Identify which cell holds the provided text, then report its (X, Y) central coordinate. 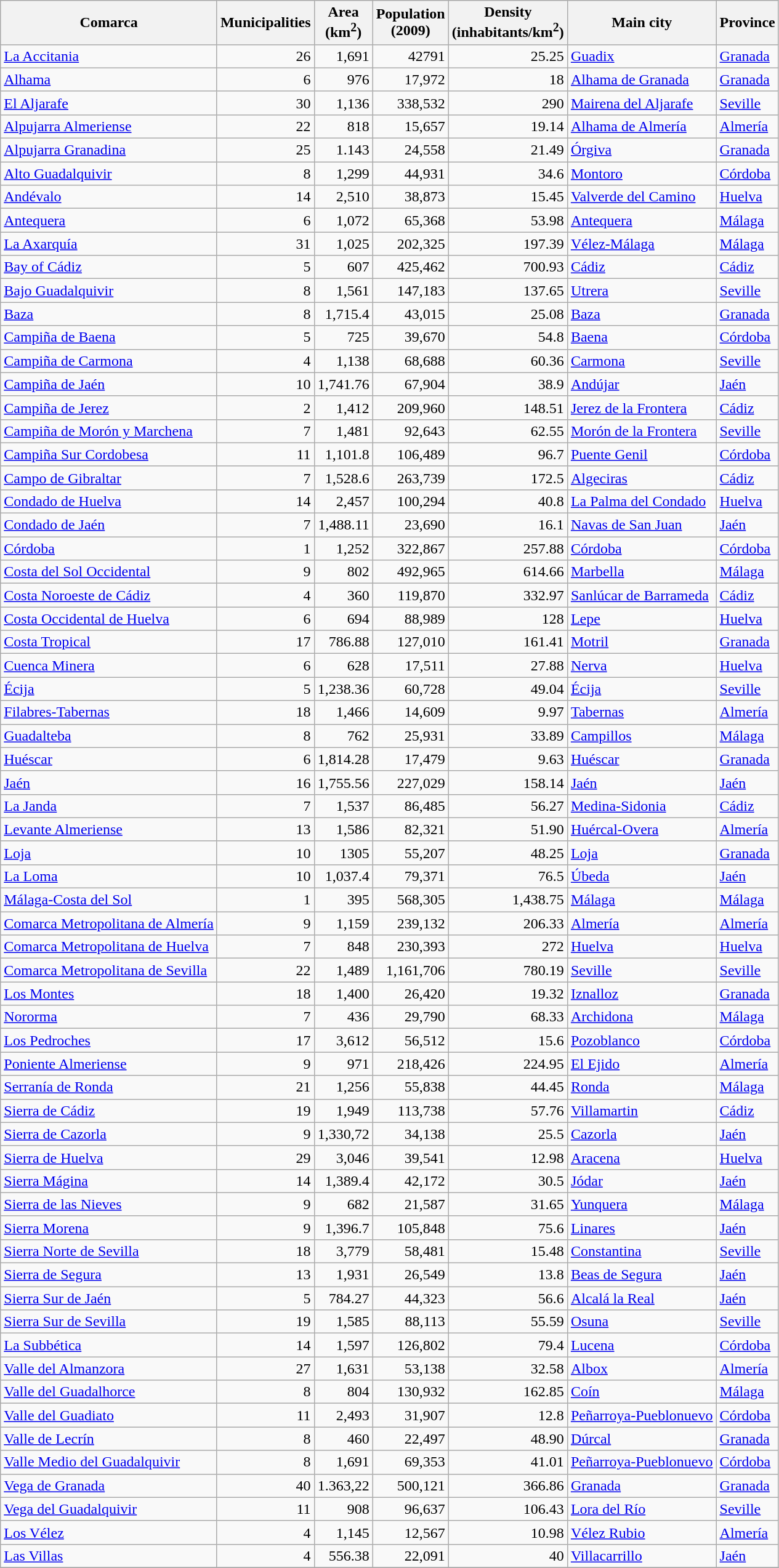
60.36 (507, 361)
22,497 (410, 1439)
54.8 (507, 337)
12.8 (507, 1415)
3,046 (344, 1157)
106,489 (410, 454)
9.63 (507, 759)
16.1 (507, 525)
272 (507, 947)
Mairena del Aljarafe (642, 103)
29 (265, 1157)
162.85 (507, 1392)
Linares (642, 1228)
105,848 (410, 1228)
2 (265, 408)
16 (265, 782)
62.55 (507, 431)
784.27 (344, 1298)
425,462 (410, 267)
Sierra de Huelva (109, 1157)
436 (344, 1017)
15,657 (410, 126)
206.33 (507, 923)
556.38 (344, 1556)
Alhama (109, 79)
Guadix (642, 56)
53,138 (410, 1369)
804 (344, 1392)
Cazorla (642, 1134)
1,488.11 (344, 525)
40.8 (507, 501)
21,587 (410, 1204)
39,670 (410, 337)
Coín (642, 1392)
38,873 (410, 197)
26,420 (410, 994)
Vélez Rubio (642, 1532)
Algeciras (642, 478)
10.98 (507, 1532)
607 (344, 267)
Yunquera (642, 1204)
Sierra de Cádiz (109, 1111)
Campiña de Jaén (109, 384)
Medina-Sidonia (642, 806)
31 (265, 244)
17,972 (410, 79)
257.88 (507, 549)
Population(2009) (410, 23)
227,029 (410, 782)
Huércal-Overa (642, 829)
3,612 (344, 1040)
67,904 (410, 384)
42,172 (410, 1181)
Lepe (642, 619)
25.08 (507, 314)
La Loma (109, 876)
Municipalities (265, 23)
68.33 (507, 1017)
1,256 (344, 1087)
Villamartin (642, 1111)
Osuna (642, 1322)
818 (344, 126)
1,949 (344, 1111)
Campiña Sur Cordobesa (109, 454)
1,561 (344, 291)
1,299 (344, 174)
19.32 (507, 994)
Campiña de Carmona (109, 361)
1,931 (344, 1275)
Lucena (642, 1345)
30 (265, 103)
1,396.7 (344, 1228)
Archidona (642, 1017)
1,412 (344, 408)
161.41 (507, 642)
Guadalteba (109, 736)
100,294 (410, 501)
68,688 (410, 361)
30.5 (507, 1181)
Úbeda (642, 876)
113,738 (410, 1111)
614.66 (507, 572)
366.86 (507, 1486)
Campo de Gibraltar (109, 478)
Villacarrillo (642, 1556)
Density(inhabitants/km2) (507, 23)
55,207 (410, 853)
Sierra de Cazorla (109, 1134)
48.25 (507, 853)
Puente Genil (642, 454)
971 (344, 1064)
Campillos (642, 736)
Sierra de Segura (109, 1275)
Alhama de Almería (642, 126)
65,368 (410, 220)
79,371 (410, 876)
Comarca (109, 23)
Jódar (642, 1181)
Vélez-Málaga (642, 244)
197.39 (507, 244)
Los Vélez (109, 1532)
Málaga-Costa del Sol (109, 900)
224.95 (507, 1064)
Sierra Sur de Jaén (109, 1298)
Vega del Guadalquivir (109, 1509)
Marbella (642, 572)
Los Montes (109, 994)
55,838 (410, 1087)
56.27 (507, 806)
Campiña de Jerez (109, 408)
1,161,706 (410, 970)
725 (344, 337)
1,145 (344, 1532)
51.90 (507, 829)
Constantina (642, 1251)
42791 (410, 56)
Pozoblanco (642, 1040)
El Aljarafe (109, 103)
Valle de Lecrín (109, 1439)
Comarca Metropolitana de Almería (109, 923)
Area(km2) (344, 23)
1,631 (344, 1369)
492,965 (410, 572)
38.9 (507, 384)
1305 (344, 853)
Province (748, 23)
Vega de Granada (109, 1486)
1,400 (344, 994)
82,321 (410, 829)
48.90 (507, 1439)
Valle Medio del Guadalquivir (109, 1462)
1,438.75 (507, 900)
568,305 (410, 900)
762 (344, 736)
1,389.4 (344, 1181)
Los Pedroches (109, 1040)
Alpujarra Almeriense (109, 126)
17,479 (410, 759)
Campiña de Baena (109, 337)
La Axarquía (109, 244)
Valle del Guadalhorce (109, 1392)
Lora del Río (642, 1509)
Costa Noroeste de Cádiz (109, 595)
1,755.56 (344, 782)
Serranía de Ronda (109, 1087)
1,741.76 (344, 384)
Sierra Norte de Sevilla (109, 1251)
360 (344, 595)
460 (344, 1439)
17,511 (410, 665)
908 (344, 1509)
14,609 (410, 712)
1,136 (344, 103)
130,932 (410, 1392)
Filabres-Tabernas (109, 712)
34.6 (507, 174)
Bay of Cádiz (109, 267)
Main city (642, 23)
Utrera (642, 291)
Levante Almeriense (109, 829)
1,489 (344, 970)
218,426 (410, 1064)
158.14 (507, 782)
230,393 (410, 947)
44,931 (410, 174)
848 (344, 947)
Nerva (642, 665)
2,493 (344, 1415)
El Ejido (642, 1064)
1,528.6 (344, 478)
Campiña de Morón y Marchena (109, 431)
682 (344, 1204)
119,870 (410, 595)
1,481 (344, 431)
1,466 (344, 712)
79.4 (507, 1345)
88,113 (410, 1322)
Cuenca Minera (109, 665)
58,481 (410, 1251)
500,121 (410, 1486)
39,541 (410, 1157)
23,690 (410, 525)
Andújar (642, 384)
239,132 (410, 923)
694 (344, 619)
147,183 (410, 291)
Órgiva (642, 150)
3,779 (344, 1251)
Alpujarra Granadina (109, 150)
Alto Guadalquivir (109, 174)
1,715.4 (344, 314)
9.97 (507, 712)
1,025 (344, 244)
86,485 (410, 806)
56.6 (507, 1298)
26,549 (410, 1275)
56,512 (410, 1040)
Comarca Metropolitana de Huelva (109, 947)
Beas de Segura (642, 1275)
1,238.36 (344, 689)
780.19 (507, 970)
802 (344, 572)
263,739 (410, 478)
Condado de Jaén (109, 525)
92,643 (410, 431)
44,323 (410, 1298)
1,586 (344, 829)
Montoro (642, 174)
19.14 (507, 126)
15.45 (507, 197)
Iznalloz (642, 994)
126,802 (410, 1345)
12.98 (507, 1157)
2,510 (344, 197)
Condado de Huelva (109, 501)
21.49 (507, 150)
13.8 (507, 1275)
Valle del Almanzora (109, 1369)
1,585 (344, 1322)
Comarca Metropolitana de Sevilla (109, 970)
322,867 (410, 549)
1,330,72 (344, 1134)
88,989 (410, 619)
395 (344, 900)
Sierra Mágina (109, 1181)
31.65 (507, 1204)
Las Villas (109, 1556)
1,072 (344, 220)
202,325 (410, 244)
Costa Occidental de Huelva (109, 619)
96.7 (507, 454)
Navas de San Juan (642, 525)
41.01 (507, 1462)
La Janda (109, 806)
127,010 (410, 642)
25 (265, 150)
106.43 (507, 1509)
Motril (642, 642)
32.58 (507, 1369)
1,037.4 (344, 876)
Andévalo (109, 197)
22,091 (410, 1556)
338,532 (410, 103)
15.6 (507, 1040)
34,138 (410, 1134)
La Accitania (109, 56)
60,728 (410, 689)
137.65 (507, 291)
1,814.28 (344, 759)
57.76 (507, 1111)
49.04 (507, 689)
Tabernas (642, 712)
976 (344, 79)
Aracena (642, 1157)
Carmona (642, 361)
31,907 (410, 1415)
700.93 (507, 267)
96,637 (410, 1509)
25.25 (507, 56)
128 (507, 619)
Sierra Morena (109, 1228)
1,252 (344, 549)
Nororma (109, 1017)
148.51 (507, 408)
25.5 (507, 1134)
La Subbética (109, 1345)
Costa Tropical (109, 642)
209,960 (410, 408)
628 (344, 665)
53.98 (507, 220)
44.45 (507, 1087)
29,790 (410, 1017)
1.363,22 (344, 1486)
786.88 (344, 642)
290 (507, 103)
Sierra de las Nieves (109, 1204)
Costa del Sol Occidental (109, 572)
172.5 (507, 478)
Valle del Guadiato (109, 1415)
Jerez de la Frontera (642, 408)
La Palma del Condado (642, 501)
Alhama de Granada (642, 79)
75.6 (507, 1228)
Sierra Sur de Sevilla (109, 1322)
1,537 (344, 806)
Albox (642, 1369)
15.48 (507, 1251)
24,558 (410, 150)
55.59 (507, 1322)
21 (265, 1087)
12,567 (410, 1532)
33.89 (507, 736)
1,101.8 (344, 454)
Bajo Guadalquivir (109, 291)
1,159 (344, 923)
2,457 (344, 501)
1,138 (344, 361)
26 (265, 56)
25,931 (410, 736)
Valverde del Camino (642, 197)
Poniente Almeriense (109, 1064)
Alcalá la Real (642, 1298)
Sanlúcar de Barrameda (642, 595)
27.88 (507, 665)
76.5 (507, 876)
69,353 (410, 1462)
Dúrcal (642, 1439)
332.97 (507, 595)
43,015 (410, 314)
1.143 (344, 150)
Baena (642, 337)
Ronda (642, 1087)
Morón de la Frontera (642, 431)
1,597 (344, 1345)
27 (265, 1369)
